Capture the cell that displays the provided text and extract its (x, y) central coordinate. 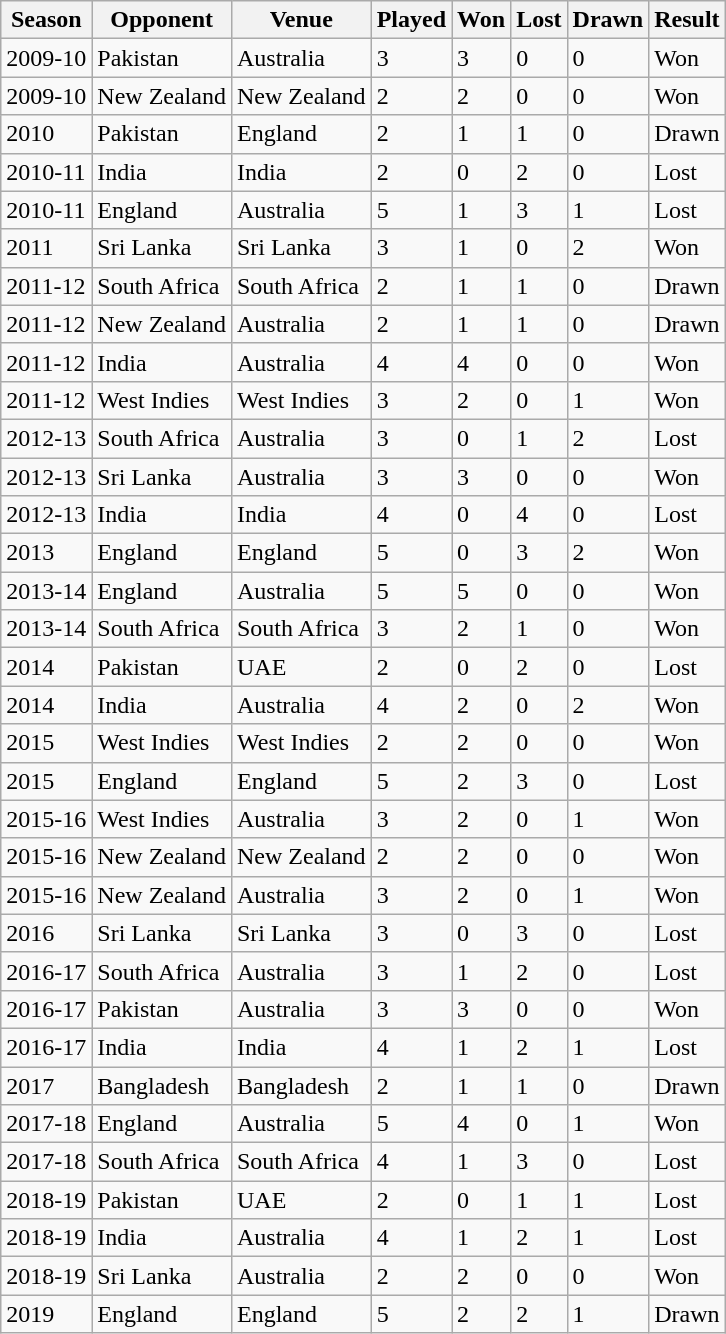
2010 (46, 134)
Opponent (162, 20)
2019 (46, 1314)
Result (687, 20)
Venue (301, 20)
2011 (46, 248)
Played (411, 20)
2016 (46, 933)
2017 (46, 1085)
Season (46, 20)
2013 (46, 553)
